Provide the (x, y) coordinate of the cell's center where the given text is located.  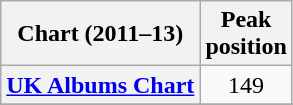
Peakposition (246, 34)
UK Albums Chart (100, 85)
149 (246, 85)
Chart (2011–13) (100, 34)
